Detect which cell encompasses the target text, then output its (x, y) center coordinate. 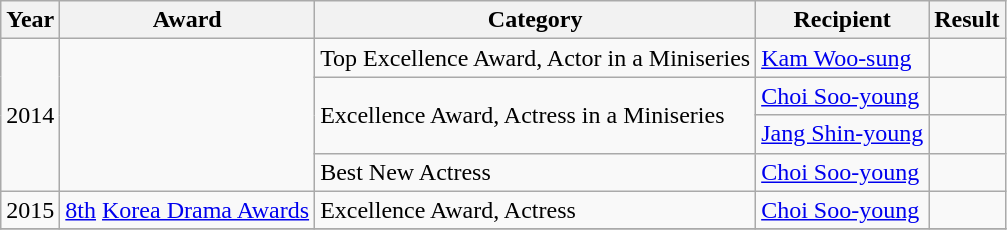
2014 (30, 115)
Award (188, 20)
Excellence Award, Actress (536, 210)
Top Excellence Award, Actor in a Miniseries (536, 58)
Best New Actress (536, 172)
Category (536, 20)
Kam Woo-sung (842, 58)
2015 (30, 210)
Result (967, 20)
Recipient (842, 20)
Excellence Award, Actress in a Miniseries (536, 115)
Year (30, 20)
Jang Shin-young (842, 134)
8th Korea Drama Awards (188, 210)
